Search for the cell housing the specified text and yield its (X, Y) center coordinate. 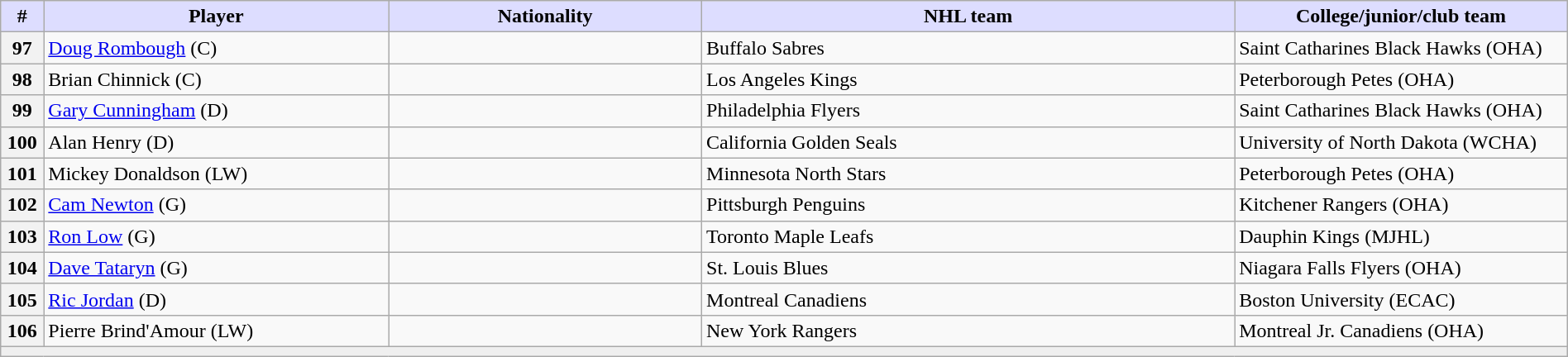
Philadelphia Flyers (968, 111)
99 (22, 111)
Player (217, 17)
Pierre Brind'Amour (LW) (217, 331)
California Golden Seals (968, 142)
105 (22, 299)
University of North Dakota (WCHA) (1401, 142)
New York Rangers (968, 331)
Buffalo Sabres (968, 48)
106 (22, 331)
Brian Chinnick (C) (217, 79)
Doug Rombough (C) (217, 48)
Mickey Donaldson (LW) (217, 174)
Gary Cunningham (D) (217, 111)
Minnesota North Stars (968, 174)
# (22, 17)
97 (22, 48)
Niagara Falls Flyers (OHA) (1401, 268)
St. Louis Blues (968, 268)
Alan Henry (D) (217, 142)
Ric Jordan (D) (217, 299)
103 (22, 236)
Ron Low (G) (217, 236)
Boston University (ECAC) (1401, 299)
100 (22, 142)
Nationality (546, 17)
Los Angeles Kings (968, 79)
104 (22, 268)
Dauphin Kings (MJHL) (1401, 236)
101 (22, 174)
Pittsburgh Penguins (968, 205)
College/junior/club team (1401, 17)
Toronto Maple Leafs (968, 236)
98 (22, 79)
Dave Tataryn (G) (217, 268)
NHL team (968, 17)
Kitchener Rangers (OHA) (1401, 205)
Montreal Canadiens (968, 299)
102 (22, 205)
Montreal Jr. Canadiens (OHA) (1401, 331)
Cam Newton (G) (217, 205)
